From the cell containing the given text, extract its center point as [X, Y] coordinate. 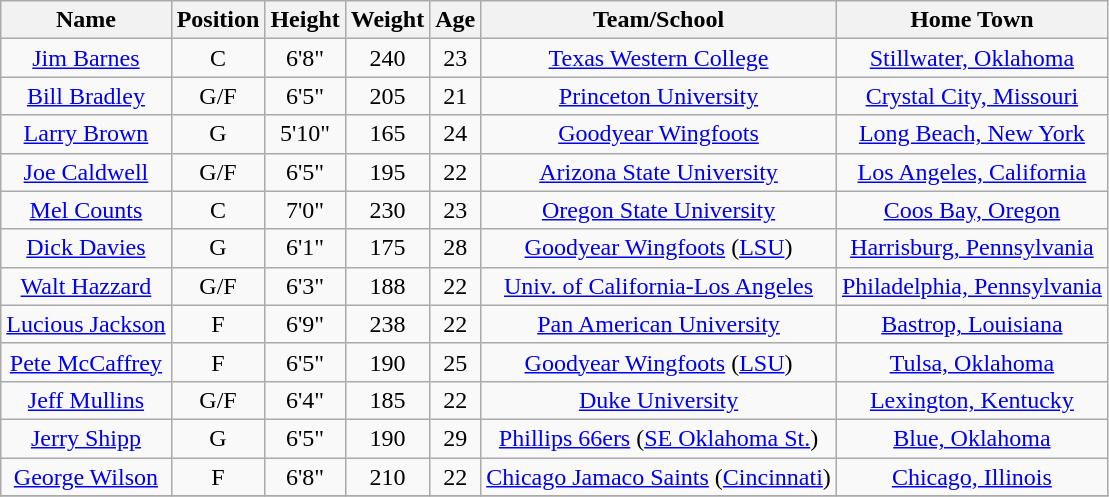
Arizona State University [659, 172]
Stillwater, Oklahoma [972, 58]
25 [456, 362]
Position [218, 20]
165 [387, 134]
28 [456, 248]
Team/School [659, 20]
Jerry Shipp [86, 438]
195 [387, 172]
Oregon State University [659, 210]
Tulsa, Oklahoma [972, 362]
Long Beach, New York [972, 134]
6'4" [305, 400]
Joe Caldwell [86, 172]
Weight [387, 20]
Princeton University [659, 96]
Height [305, 20]
7'0" [305, 210]
Jeff Mullins [86, 400]
Texas Western College [659, 58]
Univ. of California-Los Angeles [659, 286]
George Wilson [86, 477]
Larry Brown [86, 134]
Pete McCaffrey [86, 362]
Phillips 66ers (SE Oklahoma St.) [659, 438]
240 [387, 58]
Pan American University [659, 324]
21 [456, 96]
185 [387, 400]
Name [86, 20]
175 [387, 248]
Goodyear Wingfoots [659, 134]
Walt Hazzard [86, 286]
Bastrop, Louisiana [972, 324]
Mel Counts [86, 210]
Los Angeles, California [972, 172]
Duke University [659, 400]
5'10" [305, 134]
Jim Barnes [86, 58]
210 [387, 477]
Chicago Jamaco Saints (Cincinnati) [659, 477]
6'9" [305, 324]
205 [387, 96]
Coos Bay, Oregon [972, 210]
29 [456, 438]
Bill Bradley [86, 96]
Crystal City, Missouri [972, 96]
Lexington, Kentucky [972, 400]
Harrisburg, Pennsylvania [972, 248]
Chicago, Illinois [972, 477]
Age [456, 20]
Dick Davies [86, 248]
Blue, Oklahoma [972, 438]
238 [387, 324]
6'1" [305, 248]
188 [387, 286]
Home Town [972, 20]
24 [456, 134]
6'3" [305, 286]
Lucious Jackson [86, 324]
230 [387, 210]
Philadelphia, Pennsylvania [972, 286]
